Find where the given text appears and provide that cell's center as (X, Y) coordinate. 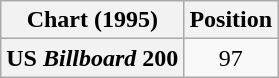
US Billboard 200 (92, 58)
Position (231, 20)
Chart (1995) (92, 20)
97 (231, 58)
